Provide the (X, Y) coordinate of the cell's center where the given text is located.  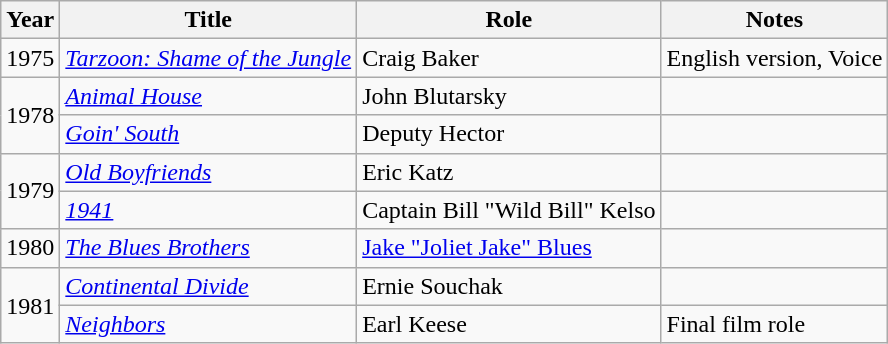
Notes (774, 20)
Year (30, 20)
Deputy Hector (509, 134)
1981 (30, 305)
Ernie Souchak (509, 286)
Goin' South (208, 134)
Earl Keese (509, 324)
English version, Voice (774, 58)
1978 (30, 115)
John Blutarsky (509, 96)
1975 (30, 58)
Craig Baker (509, 58)
1941 (208, 210)
Eric Katz (509, 172)
Animal House (208, 96)
1980 (30, 248)
Final film role (774, 324)
Role (509, 20)
Continental Divide (208, 286)
Neighbors (208, 324)
Jake "Joliet Jake" Blues (509, 248)
Old Boyfriends (208, 172)
The Blues Brothers (208, 248)
Tarzoon: Shame of the Jungle (208, 58)
1979 (30, 191)
Captain Bill "Wild Bill" Kelso (509, 210)
Title (208, 20)
